For the text-containing cell, return its midpoint in (X, Y) coordinate format. 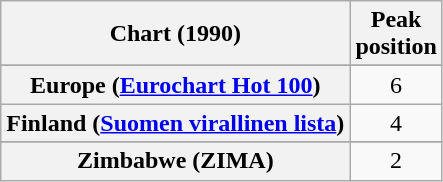
Europe (Eurochart Hot 100) (176, 85)
Zimbabwe (ZIMA) (176, 161)
6 (396, 85)
Finland (Suomen virallinen lista) (176, 123)
Chart (1990) (176, 34)
4 (396, 123)
Peakposition (396, 34)
2 (396, 161)
